Detect which cell encompasses the target text, then output its [x, y] center coordinate. 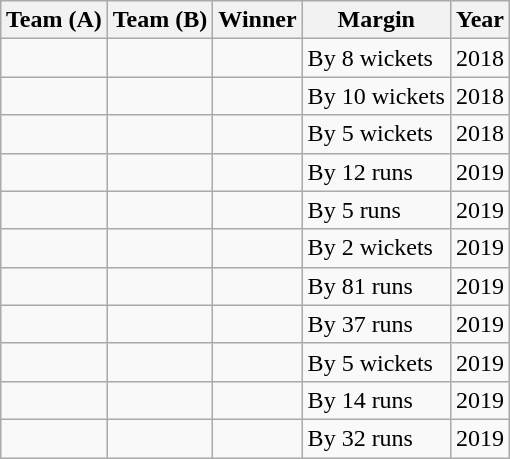
By 37 runs [376, 324]
By 10 wickets [376, 96]
By 32 runs [376, 438]
Team (A) [54, 20]
By 5 runs [376, 210]
By 14 runs [376, 400]
By 12 runs [376, 172]
By 8 wickets [376, 58]
By 81 runs [376, 286]
Year [480, 20]
Margin [376, 20]
Team (B) [160, 20]
By 2 wickets [376, 248]
Winner [258, 20]
